For the text-containing cell, return its midpoint in (X, Y) coordinate format. 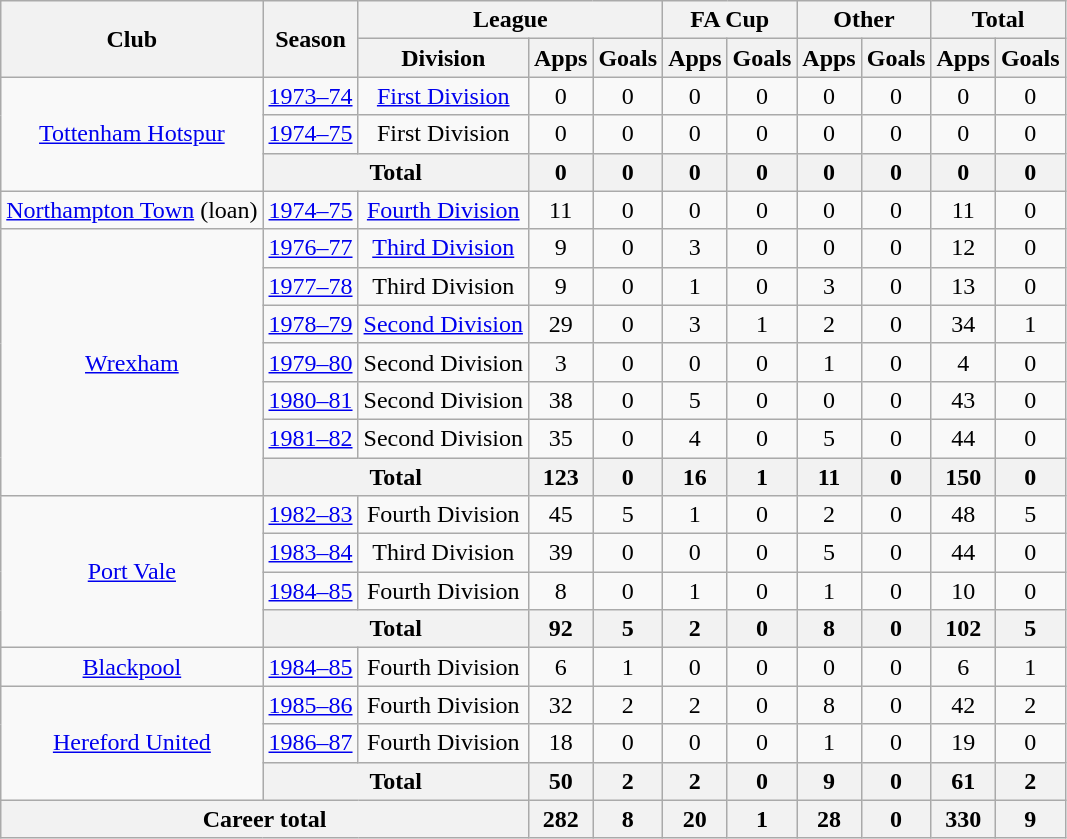
Career total (265, 819)
19 (963, 743)
18 (560, 743)
1973–74 (310, 96)
1983–84 (310, 553)
Other (864, 20)
Northampton Town (loan) (132, 210)
Season (310, 39)
10 (963, 591)
1976–77 (310, 248)
Port Vale (132, 572)
28 (829, 819)
43 (963, 400)
1985–86 (310, 705)
1978–79 (310, 324)
39 (560, 553)
48 (963, 515)
Club (132, 39)
92 (560, 629)
1981–82 (310, 438)
35 (560, 438)
12 (963, 248)
League (510, 20)
330 (963, 819)
13 (963, 286)
150 (963, 477)
Blackpool (132, 667)
123 (560, 477)
Tottenham Hotspur (132, 134)
45 (560, 515)
1986–87 (310, 743)
Hereford United (132, 743)
34 (963, 324)
29 (560, 324)
1982–83 (310, 515)
102 (963, 629)
FA Cup (730, 20)
32 (560, 705)
16 (695, 477)
282 (560, 819)
1977–78 (310, 286)
Wrexham (132, 362)
1980–81 (310, 400)
20 (695, 819)
42 (963, 705)
Division (443, 58)
38 (560, 400)
50 (560, 781)
61 (963, 781)
1979–80 (310, 362)
